Capture the cell that displays the provided text and extract its [X, Y] central coordinate. 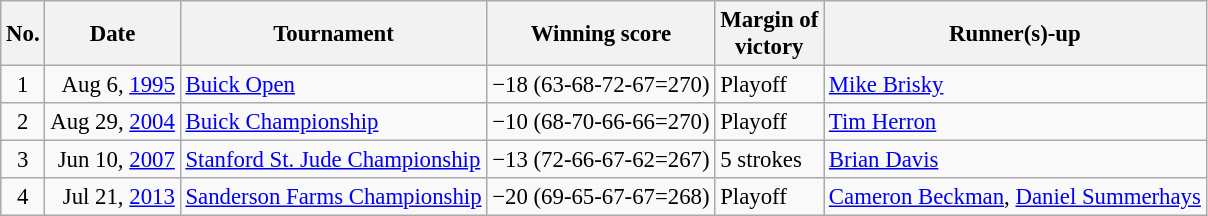
Buick Championship [334, 122]
Margin ofvictory [770, 34]
No. [23, 34]
Aug 6, 1995 [112, 85]
−13 (72-66-67-62=267) [601, 160]
Date [112, 34]
Tournament [334, 34]
Winning score [601, 34]
Runner(s)-up [1016, 34]
4 [23, 197]
Stanford St. Jude Championship [334, 160]
Jun 10, 2007 [112, 160]
1 [23, 85]
3 [23, 160]
Tim Herron [1016, 122]
Jul 21, 2013 [112, 197]
Cameron Beckman, Daniel Summerhays [1016, 197]
Brian Davis [1016, 160]
−20 (69-65-67-67=268) [601, 197]
Sanderson Farms Championship [334, 197]
5 strokes [770, 160]
−10 (68-70-66-66=270) [601, 122]
2 [23, 122]
Mike Brisky [1016, 85]
Buick Open [334, 85]
−18 (63-68-72-67=270) [601, 85]
Aug 29, 2004 [112, 122]
